Search for the cell housing the specified text and yield its (X, Y) center coordinate. 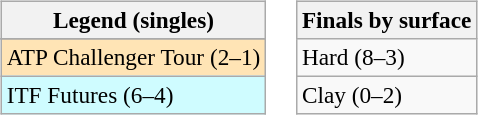
Clay (0–2) (387, 95)
Hard (8–3) (387, 57)
Finals by surface (387, 20)
ITF Futures (6–4) (133, 95)
Legend (singles) (133, 20)
ATP Challenger Tour (2–1) (133, 57)
